Return (X, Y) of the center of cell containing provided text 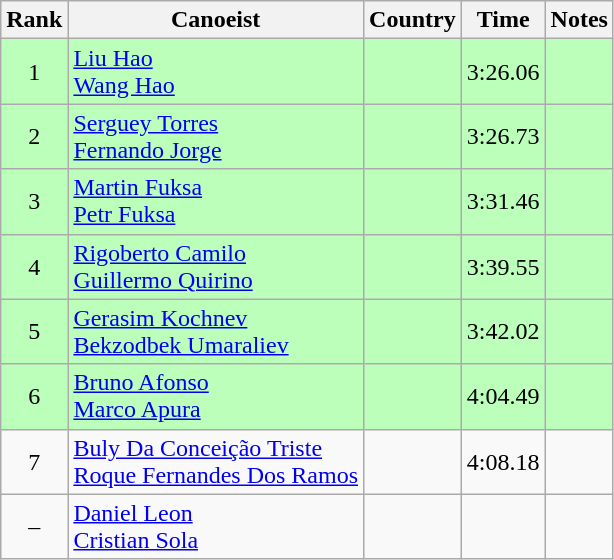
4 (34, 266)
Country (413, 20)
3:42.02 (503, 332)
Time (503, 20)
3:26.06 (503, 72)
4:04.49 (503, 396)
– (34, 526)
Martin FuksaPetr Fuksa (216, 202)
5 (34, 332)
4:08.18 (503, 462)
6 (34, 396)
Rank (34, 20)
Bruno AfonsoMarco Apura (216, 396)
3:31.46 (503, 202)
Liu HaoWang Hao (216, 72)
Buly Da Conceição TristeRoque Fernandes Dos Ramos (216, 462)
Serguey TorresFernando Jorge (216, 136)
3:26.73 (503, 136)
1 (34, 72)
Rigoberto CamiloGuillermo Quirino (216, 266)
2 (34, 136)
3 (34, 202)
Daniel LeonCristian Sola (216, 526)
Gerasim KochnevBekzodbek Umaraliev (216, 332)
3:39.55 (503, 266)
Notes (579, 20)
Canoeist (216, 20)
7 (34, 462)
